Return (X, Y) of the center of cell containing provided text 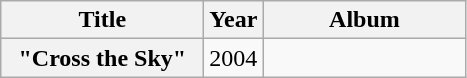
Album (364, 20)
"Cross the Sky" (102, 58)
Year (234, 20)
Title (102, 20)
2004 (234, 58)
